Find where the given text appears and provide that cell's center as (x, y) coordinate. 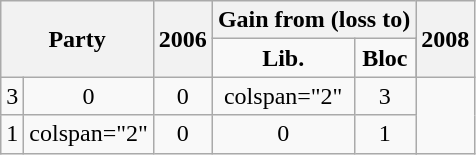
Lib. (283, 58)
2008 (446, 39)
Gain from (loss to) (314, 20)
Party (78, 39)
2006 (182, 39)
Bloc (385, 58)
